Determine the (X, Y) coordinate at the center of the cell enclosing the given text.  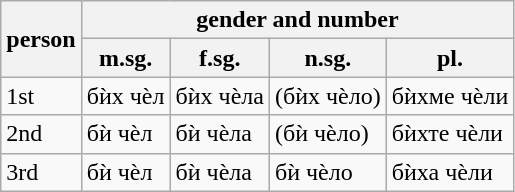
2nd (41, 134)
pl. (450, 58)
3rd (41, 172)
m.sg. (126, 58)
бѝх чѐла (220, 96)
1st (41, 96)
бѝхме чѐли (450, 96)
f.sg. (220, 58)
gender and number (298, 20)
(бѝ чѐло) (328, 134)
(бѝх чѐло) (328, 96)
n.sg. (328, 58)
бѝх чѐл (126, 96)
бѝ чѐло (328, 172)
бѝха чѐли (450, 172)
бѝхте чѐли (450, 134)
person (41, 39)
